Detect which cell encompasses the target text, then output its (x, y) center coordinate. 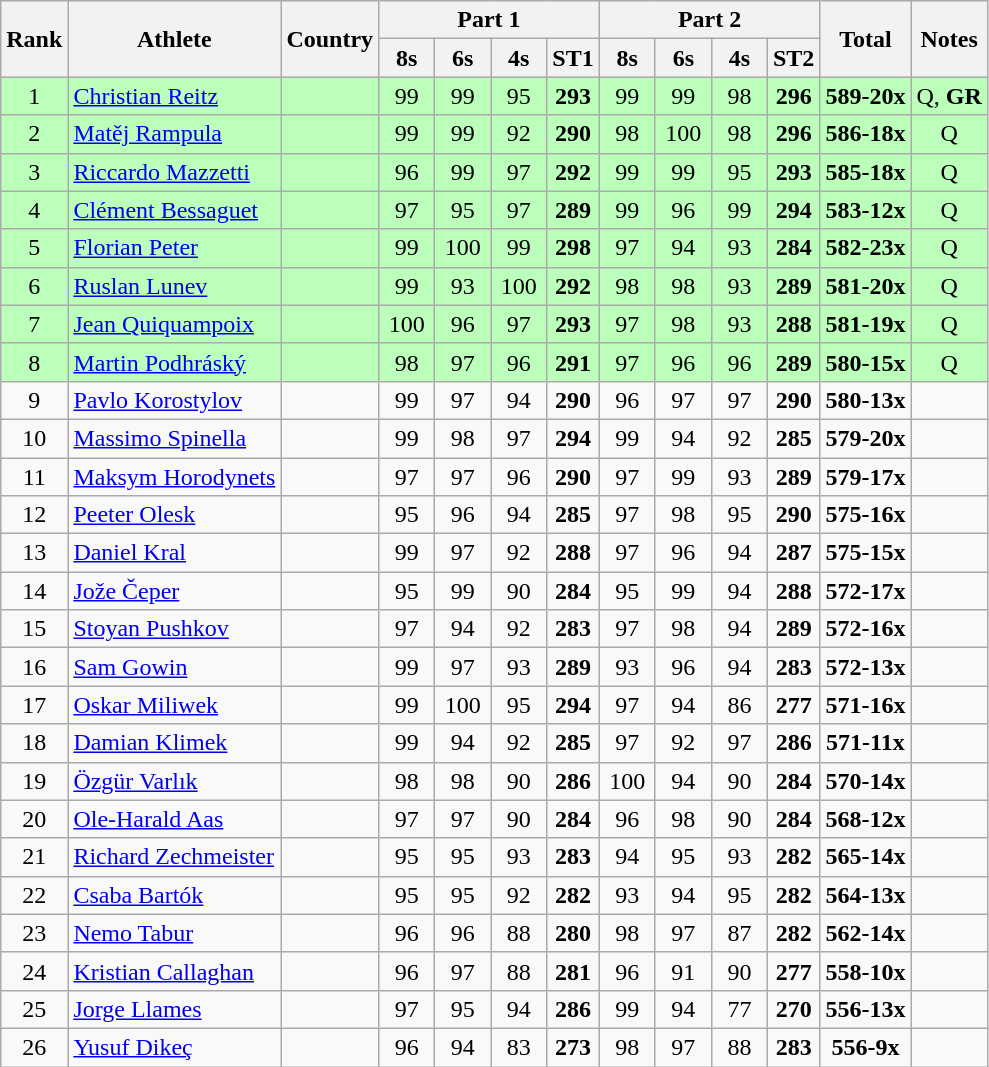
Stoyan Pushkov (174, 629)
579-20x (866, 438)
Jorge Llames (174, 1009)
575-15x (866, 553)
Kristian Callaghan (174, 971)
Matěj Rampula (174, 134)
Yusuf Dikeç (174, 1047)
Ruslan Lunev (174, 286)
17 (34, 705)
86 (739, 705)
572-17x (866, 591)
565-14x (866, 857)
580-13x (866, 400)
572-13x (866, 667)
581-19x (866, 324)
Richard Zechmeister (174, 857)
Damian Klimek (174, 743)
Peeter Olesk (174, 515)
Nemo Tabur (174, 933)
77 (739, 1009)
581-20x (866, 286)
Martin Podhráský (174, 362)
585-18x (866, 172)
580-15x (866, 362)
579-17x (866, 477)
ST1 (573, 58)
2 (34, 134)
270 (793, 1009)
Country (330, 39)
280 (573, 933)
25 (34, 1009)
11 (34, 477)
1 (34, 96)
18 (34, 743)
Part 1 (490, 20)
24 (34, 971)
15 (34, 629)
558-10x (866, 971)
ST2 (793, 58)
556-9x (866, 1047)
Rank (34, 39)
Florian Peter (174, 248)
8 (34, 362)
Sam Gowin (174, 667)
21 (34, 857)
16 (34, 667)
562-14x (866, 933)
Maksym Horodynets (174, 477)
Athlete (174, 39)
23 (34, 933)
572-16x (866, 629)
Massimo Spinella (174, 438)
9 (34, 400)
14 (34, 591)
87 (739, 933)
Jean Quiquampoix (174, 324)
10 (34, 438)
26 (34, 1047)
19 (34, 781)
Oskar Miliwek (174, 705)
13 (34, 553)
22 (34, 895)
Part 2 (710, 20)
Q, GR (949, 96)
568-12x (866, 819)
Christian Reitz (174, 96)
575-16x (866, 515)
582-23x (866, 248)
5 (34, 248)
Total (866, 39)
287 (793, 553)
571-11x (866, 743)
12 (34, 515)
Jože Čeper (174, 591)
273 (573, 1047)
571-16x (866, 705)
20 (34, 819)
281 (573, 971)
564-13x (866, 895)
83 (519, 1047)
3 (34, 172)
4 (34, 210)
589-20x (866, 96)
6 (34, 286)
298 (573, 248)
Daniel Kral (174, 553)
Riccardo Mazzetti (174, 172)
291 (573, 362)
570-14x (866, 781)
586-18x (866, 134)
Clément Bessaguet (174, 210)
Notes (949, 39)
7 (34, 324)
Csaba Bartók (174, 895)
Özgür Varlık (174, 781)
Pavlo Korostylov (174, 400)
583-12x (866, 210)
Ole-Harald Aas (174, 819)
91 (683, 971)
556-13x (866, 1009)
